Determine the (x, y) coordinate at the center of the cell enclosing the given text.  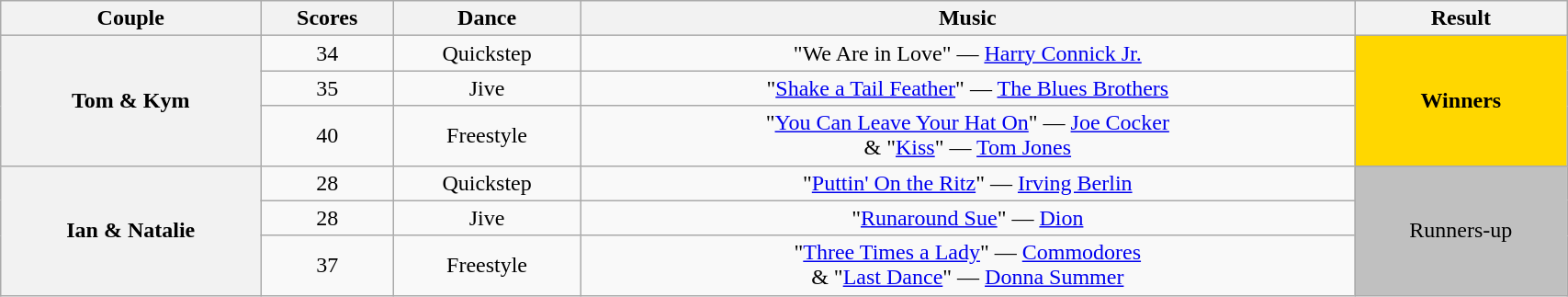
40 (327, 136)
37 (327, 265)
"Puttin' On the Ritz" — Irving Berlin (968, 183)
"Three Times a Lady" — Commodores& "Last Dance" — Donna Summer (968, 265)
"Shake a Tail Feather" — The Blues Brothers (968, 88)
"You Can Leave Your Hat On" — Joe Cocker& "Kiss" — Tom Jones (968, 136)
Tom & Kym (130, 101)
Dance (487, 18)
Winners (1461, 101)
35 (327, 88)
Result (1461, 18)
"We Are in Love" — Harry Connick Jr. (968, 53)
Music (968, 18)
Couple (130, 18)
Runners-up (1461, 230)
Ian & Natalie (130, 230)
34 (327, 53)
"Runaround Sue" — Dion (968, 218)
Scores (327, 18)
